Identify which cell holds the provided text, then report its [x, y] central coordinate. 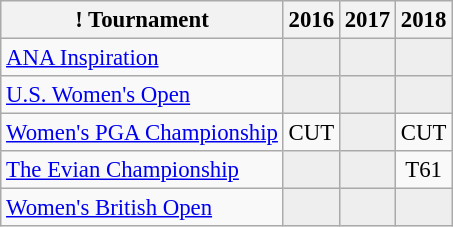
2018 [424, 20]
T61 [424, 170]
ANA Inspiration [142, 58]
Women's British Open [142, 208]
! Tournament [142, 20]
2016 [311, 20]
The Evian Championship [142, 170]
Women's PGA Championship [142, 133]
U.S. Women's Open [142, 95]
2017 [367, 20]
